For the text-containing cell, return its midpoint in (X, Y) coordinate format. 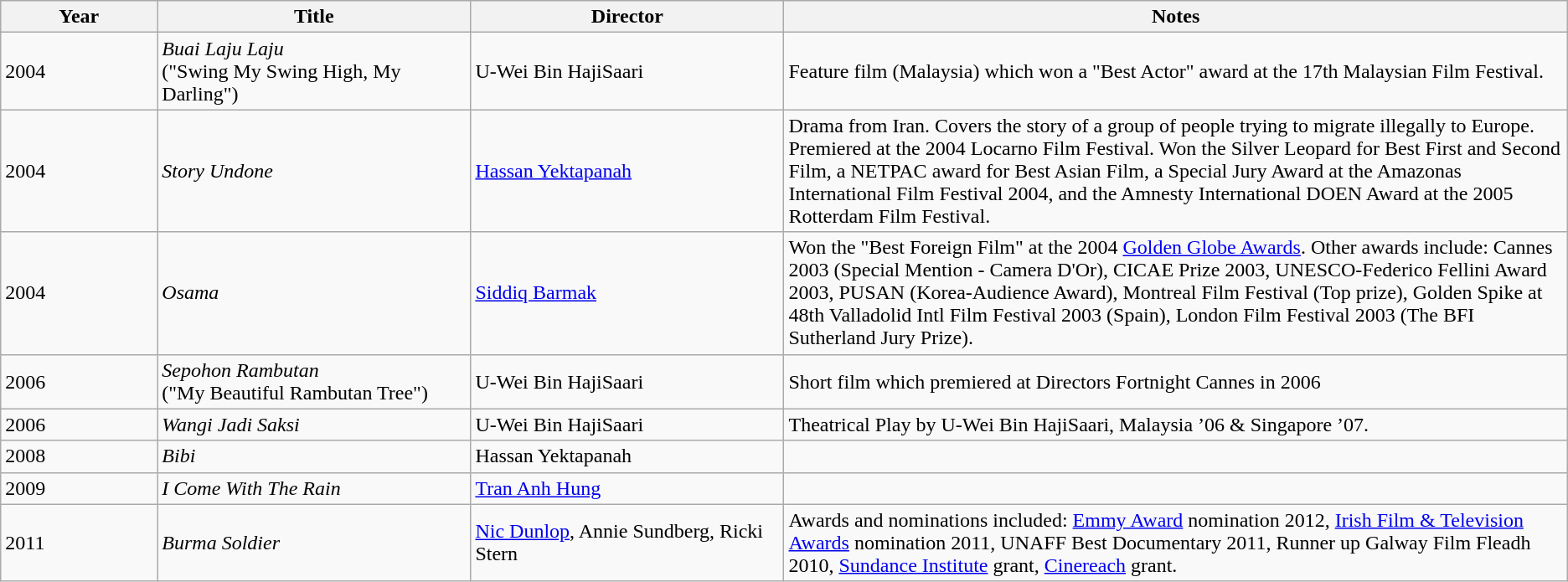
Theatrical Play by U-Wei Bin HajiSaari, Malaysia ’06 & Singapore ’07. (1176, 425)
2008 (79, 456)
2011 (79, 543)
Osama (314, 293)
Nic Dunlop, Annie Sundberg, Ricki Stern (627, 543)
Feature film (Malaysia) which won a "Best Actor" award at the 17th Malaysian Film Festival. (1176, 71)
Burma Soldier (314, 543)
Short film which premiered at Directors Fortnight Cannes in 2006 (1176, 382)
Story Undone (314, 171)
Director (627, 17)
Wangi Jadi Saksi (314, 425)
I Come With The Rain (314, 488)
Siddiq Barmak (627, 293)
Year (79, 17)
Bibi (314, 456)
Buai Laju Laju("Swing My Swing High, My Darling") (314, 71)
Title (314, 17)
Tran Anh Hung (627, 488)
2009 (79, 488)
Sepohon Rambutan("My Beautiful Rambutan Tree") (314, 382)
Notes (1176, 17)
